Return the [x, y] coordinate for the center point of the cell that contains the specified text.  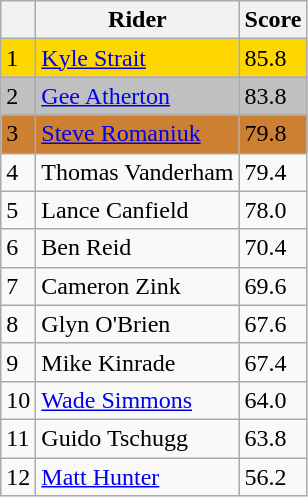
69.6 [273, 286]
83.8 [273, 96]
Ben Reid [138, 248]
Cameron Zink [138, 286]
2 [18, 96]
12 [18, 477]
8 [18, 324]
Steve Romaniuk [138, 134]
7 [18, 286]
11 [18, 438]
Glyn O'Brien [138, 324]
70.4 [273, 248]
78.0 [273, 210]
Mike Kinrade [138, 362]
79.8 [273, 134]
4 [18, 172]
5 [18, 210]
67.6 [273, 324]
Wade Simmons [138, 400]
3 [18, 134]
67.4 [273, 362]
Gee Atherton [138, 96]
85.8 [273, 58]
Matt Hunter [138, 477]
Score [273, 20]
Kyle Strait [138, 58]
Guido Tschugg [138, 438]
Lance Canfield [138, 210]
Thomas Vanderham [138, 172]
Rider [138, 20]
56.2 [273, 477]
63.8 [273, 438]
1 [18, 58]
64.0 [273, 400]
79.4 [273, 172]
10 [18, 400]
9 [18, 362]
6 [18, 248]
